Search for the cell housing the specified text and yield its [X, Y] center coordinate. 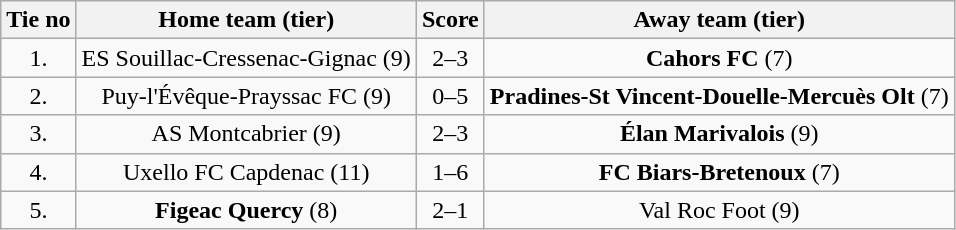
ES Souillac-Cressenac-Gignac (9) [246, 58]
FC Biars-Bretenoux (7) [719, 172]
0–5 [450, 96]
Away team (tier) [719, 20]
AS Montcabrier (9) [246, 134]
Figeac Quercy (8) [246, 210]
1–6 [450, 172]
3. [38, 134]
Score [450, 20]
Home team (tier) [246, 20]
Uxello FC Capdenac (11) [246, 172]
Tie no [38, 20]
1. [38, 58]
2–1 [450, 210]
5. [38, 210]
Élan Marivalois (9) [719, 134]
Puy-l'Évêque-Prayssac FC (9) [246, 96]
Val Roc Foot (9) [719, 210]
2. [38, 96]
Cahors FC (7) [719, 58]
4. [38, 172]
Pradines-St Vincent-Douelle-Mercuès Olt (7) [719, 96]
